Capture the cell that displays the provided text and extract its [x, y] central coordinate. 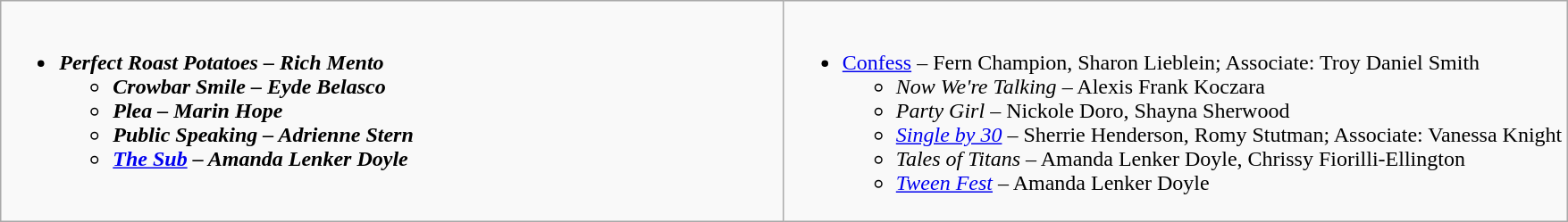
Perfect Roast Potatoes – Rich MentoCrowbar Smile – Eyde BelascoPlea – Marin HopePublic Speaking – Adrienne SternThe Sub – Amanda Lenker Doyle [393, 111]
